Locate the cell with the specified text and output its [X, Y] center coordinate. 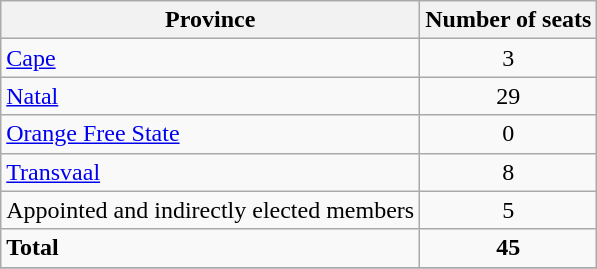
Cape [210, 58]
5 [508, 210]
Transvaal [210, 172]
0 [508, 134]
29 [508, 96]
Province [210, 20]
Total [210, 248]
Natal [210, 96]
8 [508, 172]
3 [508, 58]
Number of seats [508, 20]
Orange Free State [210, 134]
Appointed and indirectly elected members [210, 210]
45 [508, 248]
